Provide the [X, Y] coordinate of the cell's center where the given text is located.  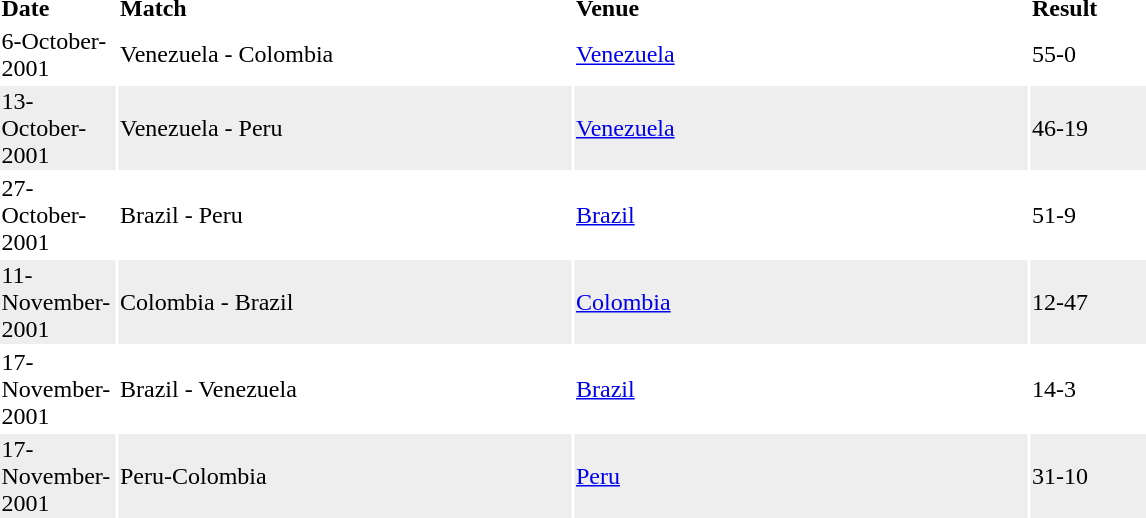
6-October-2001 [58, 54]
Brazil - Peru [344, 215]
27-October-2001 [58, 215]
51-9 [1088, 215]
12-47 [1088, 302]
55-0 [1088, 54]
46-19 [1088, 128]
Peru [800, 476]
14-3 [1088, 389]
Peru-Colombia [344, 476]
13-October-2001 [58, 128]
Venezuela - Colombia [344, 54]
Venezuela - Peru [344, 128]
Colombia - Brazil [344, 302]
11-November-2001 [58, 302]
Colombia [800, 302]
31-10 [1088, 476]
Brazil - Venezuela [344, 389]
